Return (x, y) of the center of cell containing provided text 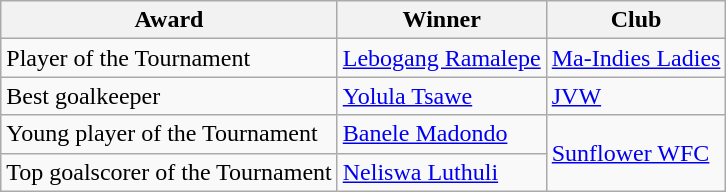
Young player of the Tournament (169, 134)
Neliswa Luthuli (442, 172)
Player of the Tournament (169, 58)
Sunflower WFC (636, 153)
Winner (442, 20)
Best goalkeeper (169, 96)
Top goalscorer of the Tournament (169, 172)
Yolula Tsawe (442, 96)
Club (636, 20)
Ma-Indies Ladies (636, 58)
Banele Madondo (442, 134)
Lebogang Ramalepe (442, 58)
Award (169, 20)
JVW (636, 96)
